Determine the [X, Y] coordinate at the center of the cell enclosing the given text.  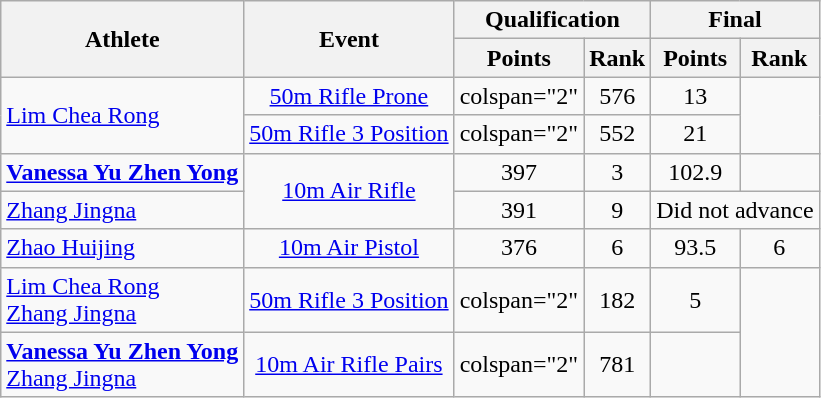
Athlete [122, 39]
Final [735, 20]
10m Air Rifle Pairs [349, 364]
5 [696, 300]
576 [618, 96]
3 [618, 172]
552 [618, 134]
93.5 [696, 248]
102.9 [696, 172]
Did not advance [735, 210]
397 [519, 172]
781 [618, 364]
13 [696, 96]
50m Rifle Prone [349, 96]
10m Air Pistol [349, 248]
Vanessa Yu Zhen Yong [122, 172]
Zhang Jingna [122, 210]
Lim Chea RongZhang Jingna [122, 300]
182 [618, 300]
Event [349, 39]
391 [519, 210]
376 [519, 248]
10m Air Rifle [349, 191]
Qualification [552, 20]
9 [618, 210]
Zhao Huijing [122, 248]
21 [696, 134]
Lim Chea Rong [122, 115]
Vanessa Yu Zhen YongZhang Jingna [122, 364]
